From the cell containing the given text, extract its center point as (x, y) coordinate. 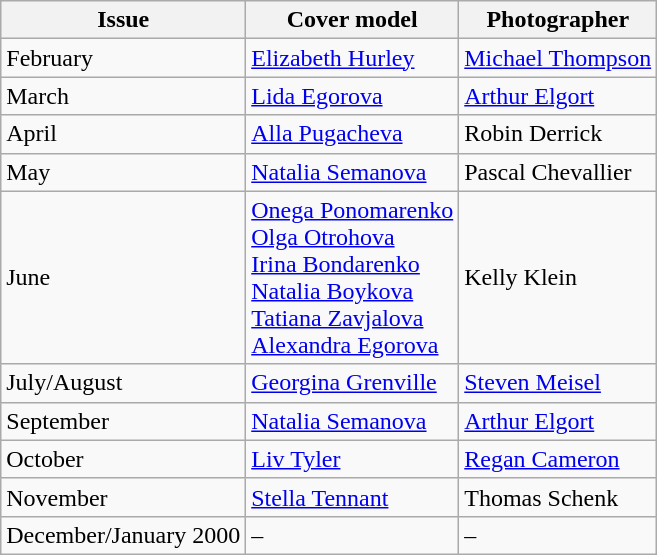
Stella Tennant (352, 497)
Steven Meisel (558, 383)
Alla Pugacheva (352, 134)
Liv Tyler (352, 459)
April (124, 134)
Robin Derrick (558, 134)
Lida Egorova (352, 96)
May (124, 172)
Pascal Chevallier (558, 172)
March (124, 96)
Photographer (558, 20)
Thomas Schenk (558, 497)
December/January 2000 (124, 535)
October (124, 459)
Issue (124, 20)
February (124, 58)
Cover model (352, 20)
Regan Cameron (558, 459)
Elizabeth Hurley (352, 58)
November (124, 497)
Georgina Grenville (352, 383)
Michael Thompson (558, 58)
Kelly Klein (558, 278)
September (124, 421)
June (124, 278)
July/August (124, 383)
Onega PonomarenkoOlga OtrohovaIrina BondarenkoNatalia BoykovaTatiana ZavjalovaAlexandra Egorova (352, 278)
